Provide the [x, y] coordinate of the cell's center where the given text is located.  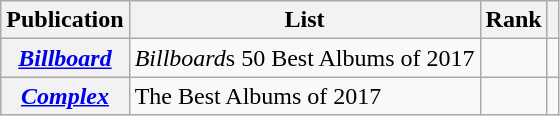
Billboard [65, 58]
Complex [65, 96]
List [304, 20]
Billboards 50 Best Albums of 2017 [304, 58]
Publication [65, 20]
The Best Albums of 2017 [304, 96]
Rank [514, 20]
